From the cell containing the given text, extract its center point as (X, Y) coordinate. 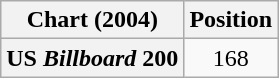
168 (231, 58)
US Billboard 200 (92, 58)
Chart (2004) (92, 20)
Position (231, 20)
